Determine the (X, Y) coordinate at the center of the cell enclosing the given text.  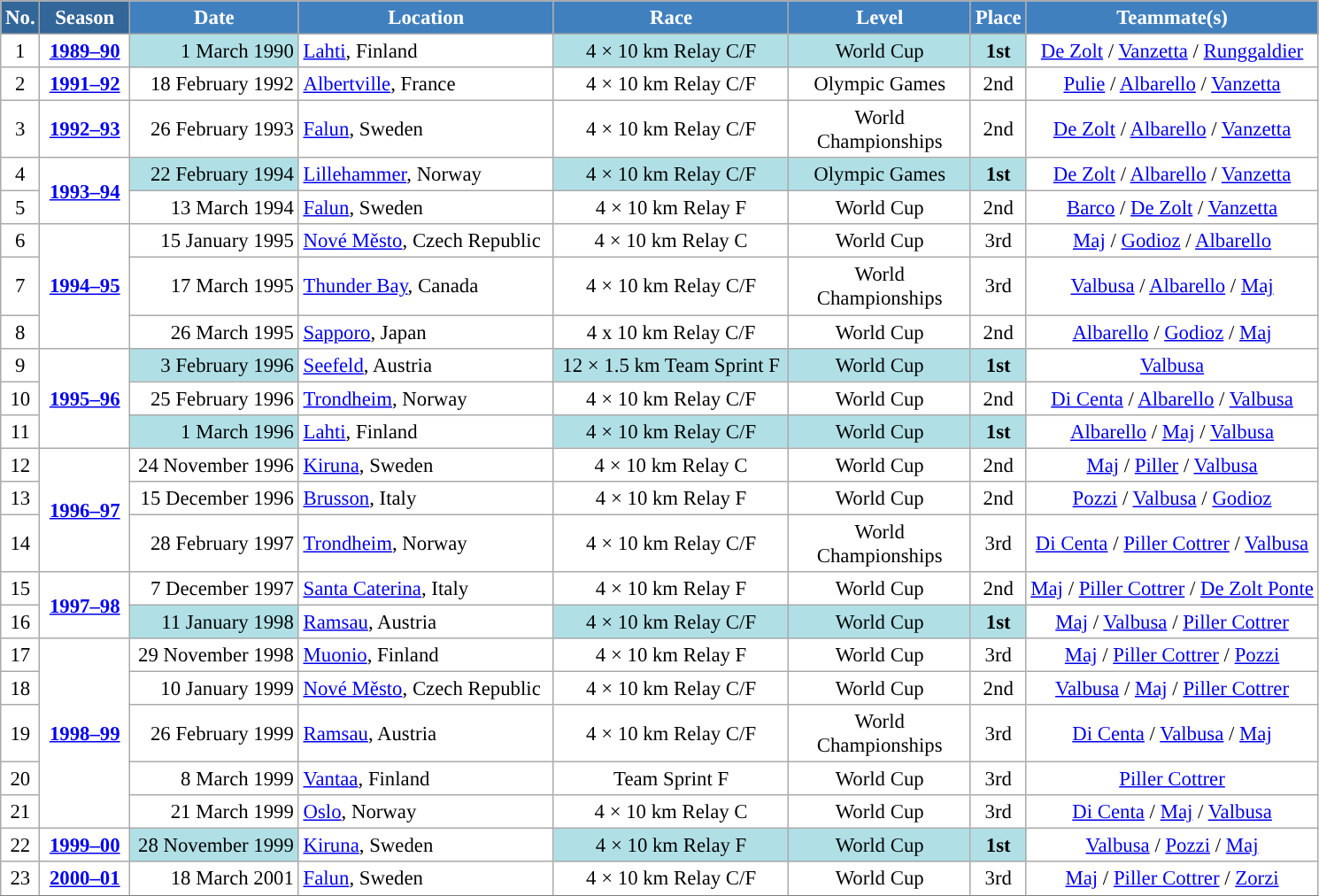
Seefeld, Austria (426, 365)
Maj / Valbusa / Piller Cottrer (1172, 622)
28 November 1999 (214, 846)
Santa Caterina, Italy (426, 589)
Season (85, 18)
Maj / Godioz / Albarello (1172, 242)
1989–90 (85, 51)
4 x 10 km Relay C/F (671, 332)
8 (20, 332)
11 January 1998 (214, 622)
22 (20, 846)
Sapporo, Japan (426, 332)
Maj / Piller Cottrer / Pozzi (1172, 655)
19 (20, 733)
13 March 1994 (214, 208)
1 (20, 51)
Maj / Piller Cottrer / Zorzi (1172, 879)
9 (20, 365)
12 × 1.5 km Team Sprint F (671, 365)
Brusson, Italy (426, 498)
2 (20, 84)
Maj / Piller / Valbusa (1172, 465)
18 (20, 689)
Di Centa / Albarello / Valbusa (1172, 398)
18 March 2001 (214, 879)
Pulie / Albarello / Vanzetta (1172, 84)
3 (20, 129)
Race (671, 18)
Di Centa / Maj / Valbusa (1172, 812)
Valbusa (1172, 365)
De Zolt / Vanzetta / Runggaldier (1172, 51)
29 November 1998 (214, 655)
Lillehammer, Norway (426, 174)
1997–98 (85, 606)
26 February 1999 (214, 733)
7 (20, 287)
Piller Cottrer (1172, 779)
Valbusa / Maj / Piller Cottrer (1172, 689)
Location (426, 18)
15 December 1996 (214, 498)
20 (20, 779)
6 (20, 242)
Teammate(s) (1172, 18)
1999–00 (85, 846)
5 (20, 208)
25 February 1996 (214, 398)
8 March 1999 (214, 779)
1993–94 (85, 191)
Muonio, Finland (426, 655)
4 (20, 174)
15 (20, 589)
23 (20, 879)
7 December 1997 (214, 589)
13 (20, 498)
17 (20, 655)
21 (20, 812)
1995–96 (85, 398)
26 March 1995 (214, 332)
Di Centa / Piller Cottrer / Valbusa (1172, 544)
Pozzi / Valbusa / Godioz (1172, 498)
Maj / Piller Cottrer / De Zolt Ponte (1172, 589)
17 March 1995 (214, 287)
14 (20, 544)
28 February 1997 (214, 544)
1991–92 (85, 84)
Albarello / Godioz / Maj (1172, 332)
10 (20, 398)
1996–97 (85, 510)
1 March 1996 (214, 431)
Date (214, 18)
16 (20, 622)
Barco / De Zolt / Vanzetta (1172, 208)
18 February 1992 (214, 84)
Level (880, 18)
3 February 1996 (214, 365)
Albertville, France (426, 84)
21 March 1999 (214, 812)
Oslo, Norway (426, 812)
15 January 1995 (214, 242)
No. (20, 18)
Vantaa, Finland (426, 779)
10 January 1999 (214, 689)
1998–99 (85, 733)
Albarello / Maj / Valbusa (1172, 431)
1 March 1990 (214, 51)
Di Centa / Valbusa / Maj (1172, 733)
24 November 1996 (214, 465)
1992–93 (85, 129)
22 February 1994 (214, 174)
1994–95 (85, 287)
Team Sprint F (671, 779)
Valbusa / Pozzi / Maj (1172, 846)
Thunder Bay, Canada (426, 287)
12 (20, 465)
2000–01 (85, 879)
Place (998, 18)
Valbusa / Albarello / Maj (1172, 287)
11 (20, 431)
26 February 1993 (214, 129)
